Scan for the cell matching the given text and deliver its (x, y) coordinate at center. 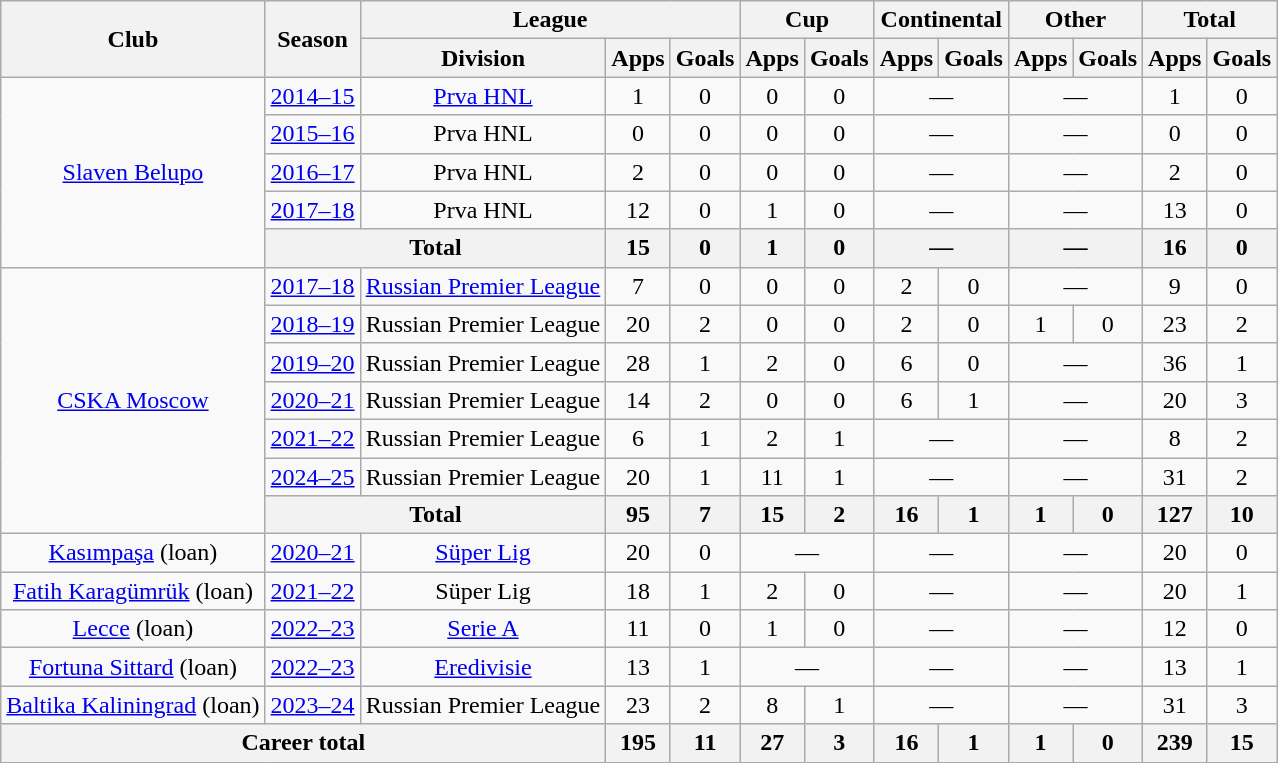
Lecce (loan) (133, 629)
239 (1175, 743)
Division (483, 58)
League (550, 20)
2018–19 (312, 324)
28 (638, 362)
Continental (941, 20)
195 (638, 743)
CSKA Moscow (133, 400)
Cup (807, 20)
Eredivisie (483, 667)
Fortuna Sittard (loan) (133, 667)
14 (638, 400)
2019–20 (312, 362)
Other (1075, 20)
Fatih Karagümrük (loan) (133, 591)
Kasımpaşa (loan) (133, 553)
2015–16 (312, 134)
10 (1242, 515)
2024–25 (312, 477)
36 (1175, 362)
Club (133, 39)
9 (1175, 286)
Slaven Belupo (133, 172)
2016–17 (312, 172)
18 (638, 591)
Career total (304, 743)
127 (1175, 515)
2014–15 (312, 96)
Serie A (483, 629)
Season (312, 39)
Baltika Kaliningrad (loan) (133, 705)
2023–24 (312, 705)
27 (772, 743)
95 (638, 515)
